Detect which cell encompasses the target text, then output its (X, Y) center coordinate. 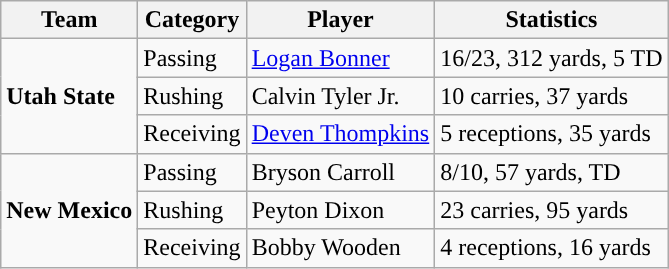
8/10, 57 yards, TD (552, 172)
New Mexico (70, 210)
Utah State (70, 96)
23 carries, 95 yards (552, 210)
4 receptions, 16 yards (552, 248)
Category (192, 20)
Bobby Wooden (340, 248)
Peyton Dixon (340, 210)
Deven Thompkins (340, 134)
Statistics (552, 20)
Bryson Carroll (340, 172)
10 carries, 37 yards (552, 96)
Calvin Tyler Jr. (340, 96)
Team (70, 20)
16/23, 312 yards, 5 TD (552, 58)
Logan Bonner (340, 58)
Player (340, 20)
5 receptions, 35 yards (552, 134)
